Capture the cell that displays the provided text and extract its [X, Y] central coordinate. 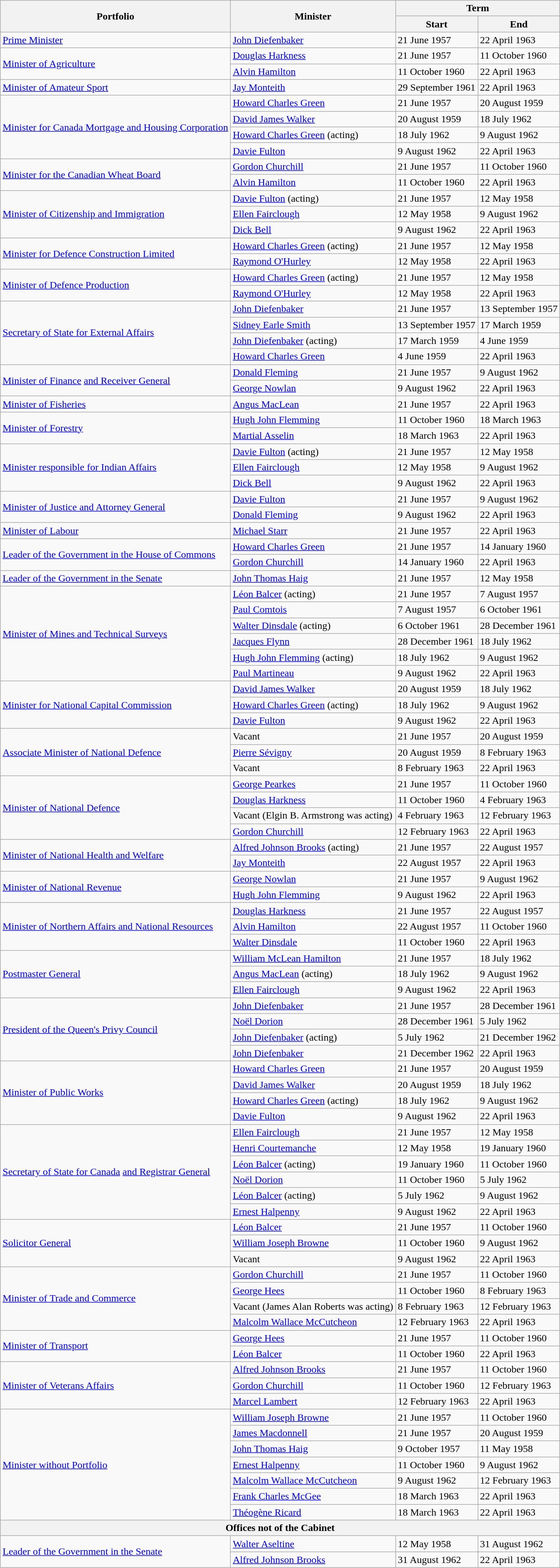
Minister of Veterans Affairs [116, 1385]
Postmaster General [116, 974]
9 October 1957 [437, 1449]
Hugh John Flemming (acting) [313, 657]
Minister of Northern Affairs and National Resources [116, 926]
Walter Dinsdale [313, 942]
Minister [313, 16]
Minister of National Defence [116, 808]
Pierre Sévigny [313, 752]
Portfolio [116, 16]
Minister of Labour [116, 531]
Minister of Amateur Sport [116, 87]
Associate Minister of National Defence [116, 752]
11 May 1958 [519, 1449]
Minister of National Revenue [116, 887]
Minister of Transport [116, 1346]
Leader of the Government in the House of Commons [116, 554]
Solicitor General [116, 1243]
Paul Comtois [313, 610]
Angus MacLean [313, 404]
Offices not of the Cabinet [280, 1528]
Paul Martineau [313, 673]
Michael Starr [313, 531]
Walter Dinsdale (acting) [313, 626]
Minister of Defence Production [116, 285]
Minister of Agriculture [116, 64]
Martial Asselin [313, 435]
Minister for National Capital Commission [116, 705]
Jacques Flynn [313, 641]
Secretary of State for External Affairs [116, 333]
Minister of Fisheries [116, 404]
George Pearkes [313, 784]
Minister of Forestry [116, 428]
William McLean Hamilton [313, 958]
Minister responsible for Indian Affairs [116, 467]
Start [437, 24]
Frank Charles McGee [313, 1496]
Prime Minister [116, 40]
Minister for Canada Mortgage and Housing Corporation [116, 127]
Minister of Mines and Technical Surveys [116, 633]
End [519, 24]
Minister without Portfolio [116, 1464]
Minister of Finance and Receiver General [116, 380]
Vacant (Elgin B. Armstrong was acting) [313, 816]
Minister for Defence Construction Limited [116, 254]
Vacant (James Alan Roberts was acting) [313, 1306]
Walter Aseltine [313, 1544]
Minister of Trade and Commerce [116, 1298]
Théogène Ricard [313, 1512]
James Macdonnell [313, 1433]
Minister of Justice and Attorney General [116, 507]
Minister of National Health and Welfare [116, 855]
Term [477, 8]
29 September 1961 [437, 87]
Minister of Citizenship and Immigration [116, 214]
President of the Queen's Privy Council [116, 1029]
Sidney Earle Smith [313, 325]
Henri Courtemanche [313, 1148]
Minister of Public Works [116, 1093]
Alfred Johnson Brooks (acting) [313, 847]
Secretary of State for Canada and Registrar General [116, 1172]
Angus MacLean (acting) [313, 974]
Marcel Lambert [313, 1401]
Minister for the Canadian Wheat Board [116, 174]
